From the cell containing the given text, extract its center point as (x, y) coordinate. 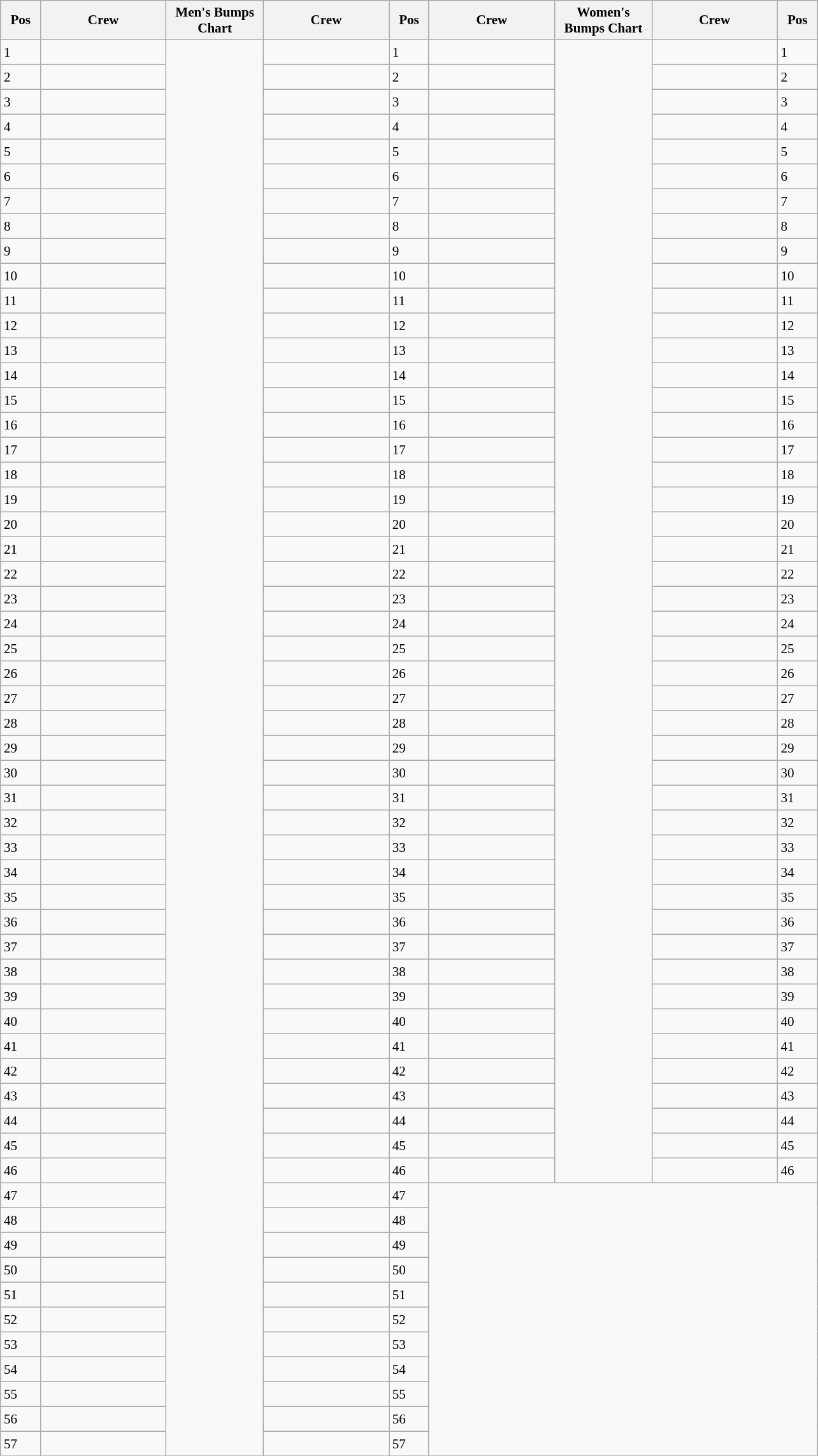
Women's Bumps Chart (603, 20)
Men's Bumps Chart (215, 20)
